Return the (x, y) coordinate for the center point of the cell that contains the specified text.  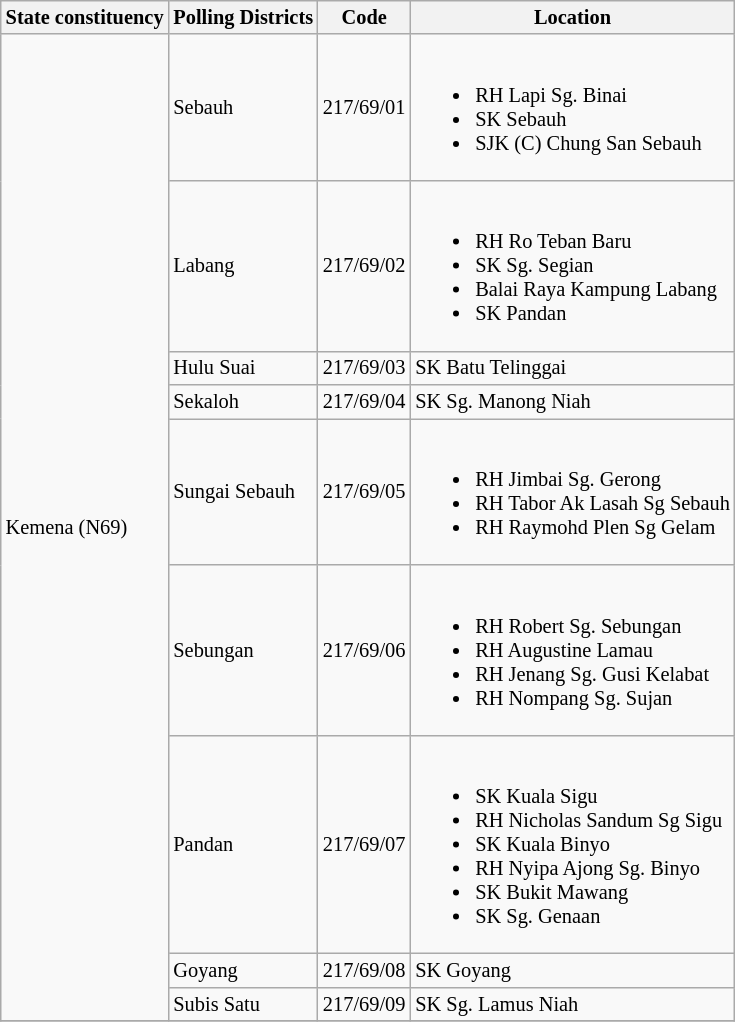
RH Lapi Sg. BinaiSK SebauhSJK (C) Chung San Sebauh (572, 107)
217/69/04 (364, 402)
217/69/08 (364, 971)
217/69/01 (364, 107)
Kemena (N69) (85, 528)
SK Batu Telinggai (572, 368)
Subis Satu (243, 1004)
Sebauh (243, 107)
Goyang (243, 971)
Location (572, 17)
Sebungan (243, 650)
Pandan (243, 844)
217/69/06 (364, 650)
217/69/03 (364, 368)
Sekaloh (243, 402)
Sungai Sebauh (243, 491)
SK Sg. Manong Niah (572, 402)
Polling Districts (243, 17)
217/69/09 (364, 1004)
SK Goyang (572, 971)
State constituency (85, 17)
Code (364, 17)
SK Sg. Lamus Niah (572, 1004)
Labang (243, 265)
RH Robert Sg. SebunganRH Augustine LamauRH Jenang Sg. Gusi KelabatRH Nompang Sg. Sujan (572, 650)
SK Kuala SiguRH Nicholas Sandum Sg SiguSK Kuala BinyoRH Nyipa Ajong Sg. BinyoSK Bukit MawangSK Sg. Genaan (572, 844)
RH Ro Teban BaruSK Sg. SegianBalai Raya Kampung LabangSK Pandan (572, 265)
Hulu Suai (243, 368)
217/69/05 (364, 491)
RH Jimbai Sg. GerongRH Tabor Ak Lasah Sg SebauhRH Raymohd Plen Sg Gelam (572, 491)
217/69/02 (364, 265)
217/69/07 (364, 844)
